Capture the cell that displays the provided text and extract its [X, Y] central coordinate. 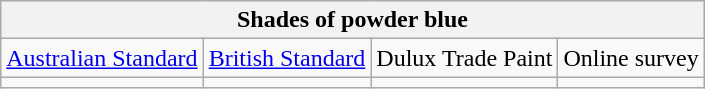
Online survey [631, 58]
British Standard [287, 58]
Australian Standard [102, 58]
Dulux Trade Paint [464, 58]
Shades of powder blue [353, 20]
